Find where the given text appears and provide that cell's center as [x, y] coordinate. 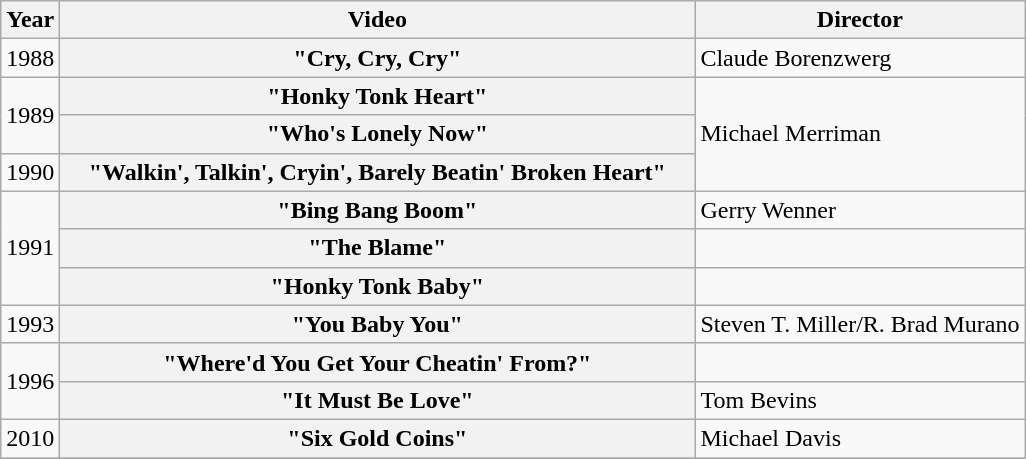
1988 [30, 58]
"Bing Bang Boom" [378, 210]
Claude Borenzwerg [860, 58]
Gerry Wenner [860, 210]
"The Blame" [378, 248]
1996 [30, 381]
1990 [30, 172]
2010 [30, 438]
Steven T. Miller/R. Brad Murano [860, 324]
"You Baby You" [378, 324]
"Honky Tonk Baby" [378, 286]
Director [860, 20]
"Six Gold Coins" [378, 438]
Michael Davis [860, 438]
Year [30, 20]
"It Must Be Love" [378, 400]
1989 [30, 115]
Michael Merriman [860, 134]
"Honky Tonk Heart" [378, 96]
"Where'd You Get Your Cheatin' From?" [378, 362]
"Cry, Cry, Cry" [378, 58]
Tom Bevins [860, 400]
"Walkin', Talkin', Cryin', Barely Beatin' Broken Heart" [378, 172]
1991 [30, 248]
"Who's Lonely Now" [378, 134]
Video [378, 20]
1993 [30, 324]
